Extract the [X, Y] coordinate from the center of the cell holding the provided text.  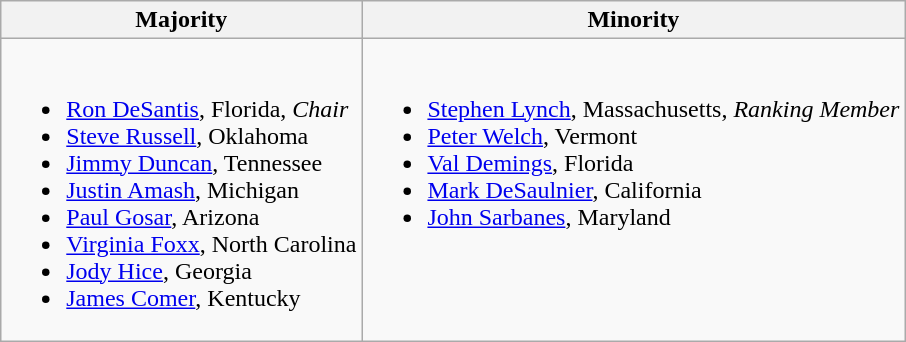
Stephen Lynch, Massachusetts, Ranking MemberPeter Welch, VermontVal Demings, FloridaMark DeSaulnier, CaliforniaJohn Sarbanes, Maryland [634, 190]
Minority [634, 20]
Majority [182, 20]
